Output the [x, y] coordinate of the center of the cell containing the given text.  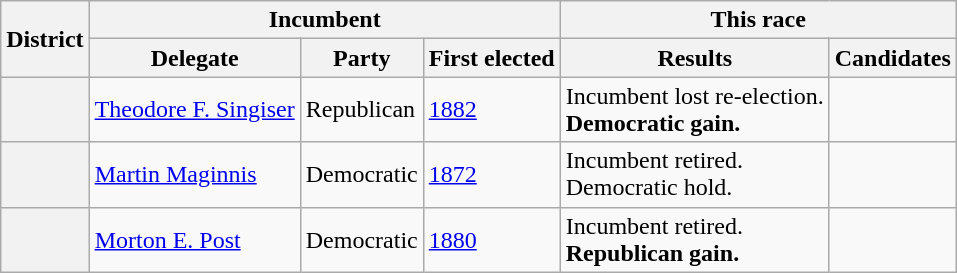
District [45, 39]
Incumbent retired.Republican gain. [694, 240]
1882 [492, 110]
Incumbent retired.Democratic hold. [694, 174]
This race [758, 20]
Theodore F. Singiser [194, 110]
1872 [492, 174]
First elected [492, 58]
Martin Maginnis [194, 174]
Incumbent [324, 20]
1880 [492, 240]
Results [694, 58]
Morton E. Post [194, 240]
Incumbent lost re-election.Democratic gain. [694, 110]
Delegate [194, 58]
Party [362, 58]
Candidates [892, 58]
Republican [362, 110]
